Return (x, y) of the center of cell containing provided text 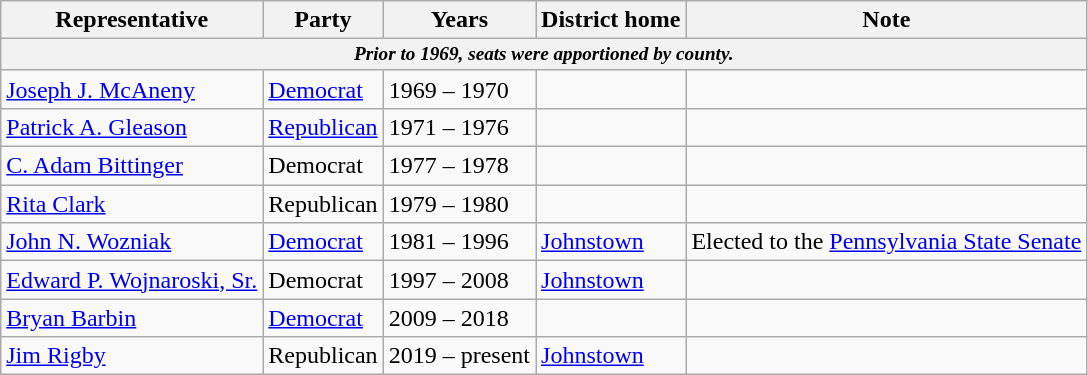
Note (886, 20)
2019 – present (459, 356)
1981 – 1996 (459, 242)
C. Adam Bittinger (132, 166)
John N. Wozniak (132, 242)
Elected to the Pennsylvania State Senate (886, 242)
2009 – 2018 (459, 318)
Rita Clark (132, 204)
Representative (132, 20)
Prior to 1969, seats were apportioned by county. (544, 55)
District home (611, 20)
1971 – 1976 (459, 128)
Patrick A. Gleason (132, 128)
Party (323, 20)
1969 – 1970 (459, 89)
Years (459, 20)
Edward P. Wojnaroski, Sr. (132, 280)
1997 – 2008 (459, 280)
Jim Rigby (132, 356)
1979 – 1980 (459, 204)
Bryan Barbin (132, 318)
Joseph J. McAneny (132, 89)
1977 – 1978 (459, 166)
